Capture the cell that displays the provided text and extract its [X, Y] central coordinate. 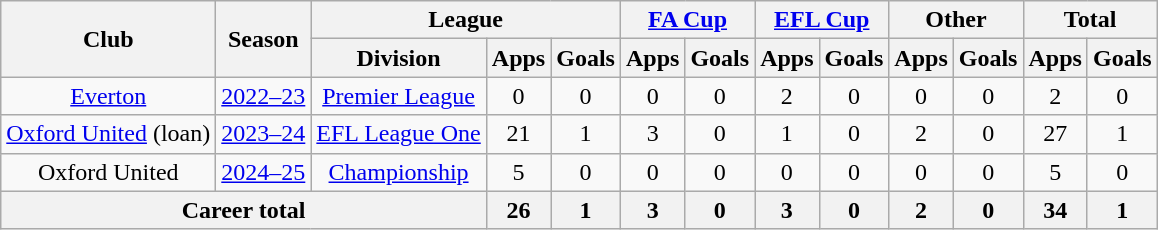
2023–24 [264, 134]
EFL Cup [822, 20]
Division [398, 58]
27 [1055, 134]
21 [518, 134]
Everton [108, 96]
Oxford United [108, 172]
2022–23 [264, 96]
26 [518, 210]
Premier League [398, 96]
EFL League One [398, 134]
League [466, 20]
Other [956, 20]
Oxford United (loan) [108, 134]
Total [1090, 20]
Club [108, 39]
FA Cup [687, 20]
Career total [244, 210]
2024–25 [264, 172]
Championship [398, 172]
34 [1055, 210]
Season [264, 39]
